Determine the (x, y) coordinate at the center of the cell enclosing the given text.  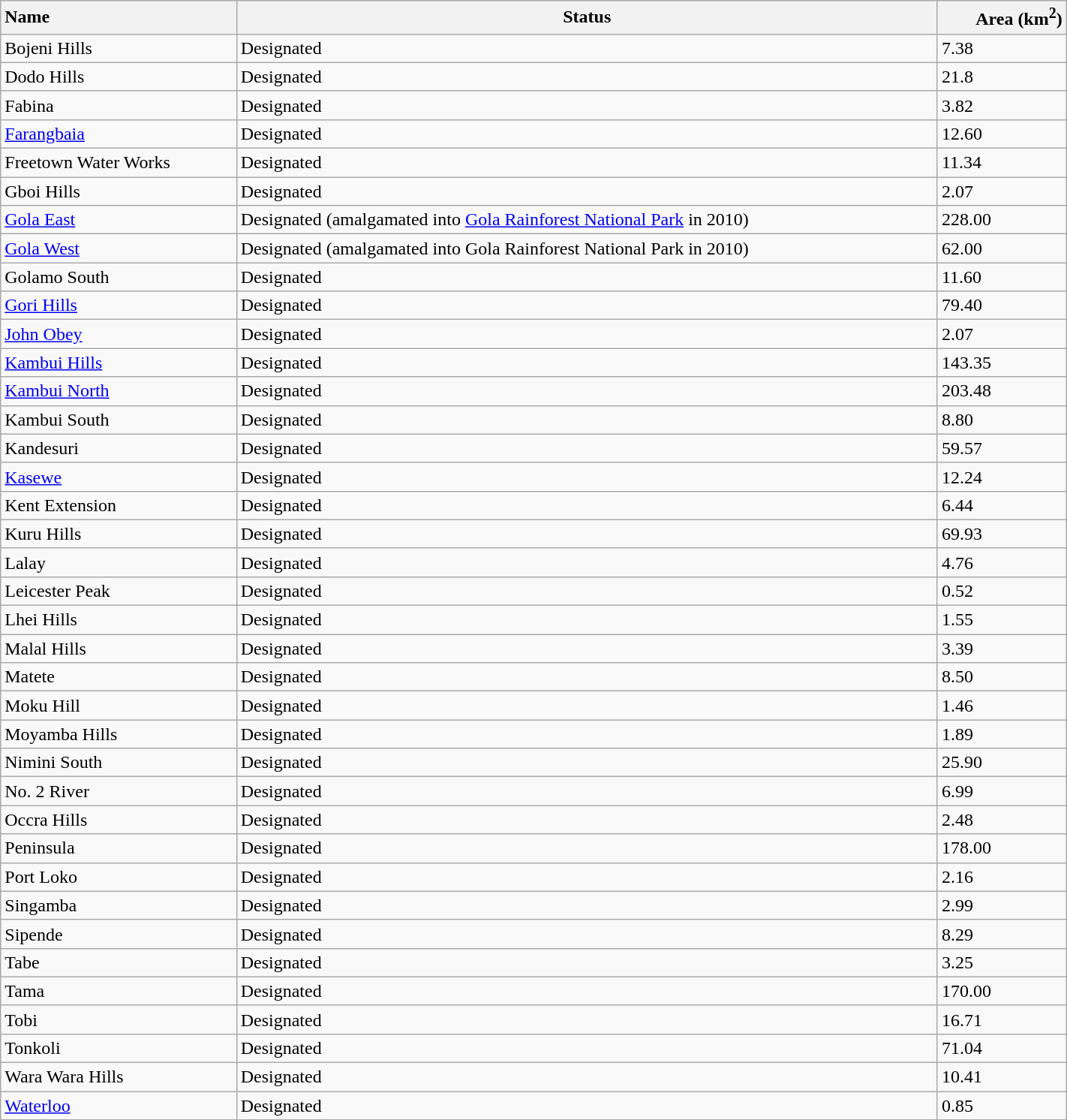
Tonkoli (119, 1048)
3.25 (1002, 962)
16.71 (1002, 1019)
228.00 (1002, 220)
Wara Wara Hills (119, 1077)
Kent Extension (119, 505)
Occra Hills (119, 820)
Gboi Hills (119, 191)
Malal Hills (119, 649)
Farangbaia (119, 134)
John Obey (119, 334)
1.46 (1002, 706)
11.34 (1002, 163)
Singamba (119, 905)
Kambui South (119, 420)
143.35 (1002, 363)
12.24 (1002, 477)
0.52 (1002, 591)
0.85 (1002, 1106)
79.40 (1002, 306)
Sipende (119, 934)
Nimini South (119, 763)
178.00 (1002, 848)
4.76 (1002, 562)
Kambui North (119, 391)
62.00 (1002, 248)
Tabe (119, 962)
Name (119, 18)
Lalay (119, 562)
Dodo Hills (119, 77)
203.48 (1002, 391)
2.16 (1002, 877)
1.89 (1002, 734)
Area (km2) (1002, 18)
11.60 (1002, 277)
Port Loko (119, 877)
Status (587, 18)
Leicester Peak (119, 591)
21.8 (1002, 77)
6.99 (1002, 791)
1.55 (1002, 620)
8.50 (1002, 677)
Peninsula (119, 848)
Gori Hills (119, 306)
Fabina (119, 105)
6.44 (1002, 505)
No. 2 River (119, 791)
Tama (119, 991)
2.48 (1002, 820)
8.29 (1002, 934)
2.99 (1002, 905)
12.60 (1002, 134)
Freetown Water Works (119, 163)
Moku Hill (119, 706)
Tobi (119, 1019)
8.80 (1002, 420)
170.00 (1002, 991)
Matete (119, 677)
3.82 (1002, 105)
Bojeni Hills (119, 48)
25.90 (1002, 763)
3.39 (1002, 649)
Kandesuri (119, 448)
71.04 (1002, 1048)
Kuru Hills (119, 534)
7.38 (1002, 48)
Kambui Hills (119, 363)
Waterloo (119, 1106)
10.41 (1002, 1077)
Moyamba Hills (119, 734)
Gola West (119, 248)
Lhei Hills (119, 620)
Kasewe (119, 477)
69.93 (1002, 534)
Gola East (119, 220)
59.57 (1002, 448)
Golamo South (119, 277)
